Identify which cell holds the provided text, then report its (X, Y) central coordinate. 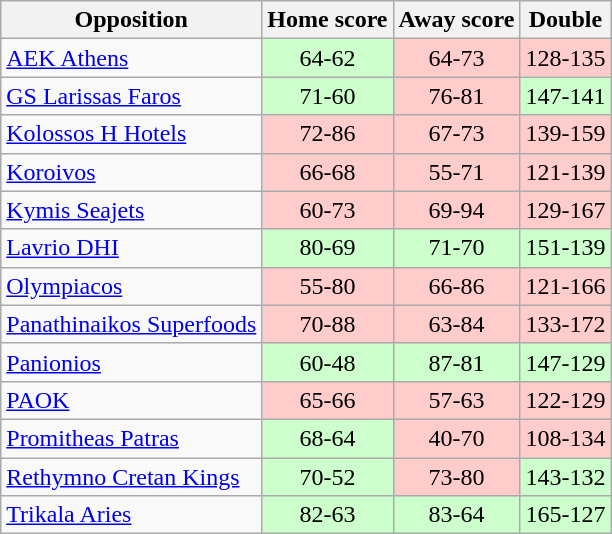
71-60 (328, 96)
55-71 (456, 172)
108-134 (566, 438)
70-88 (328, 324)
Rethymno Cretan Kings (132, 477)
87-81 (456, 362)
Olympiacos (132, 286)
Panionios (132, 362)
40-70 (456, 438)
55-80 (328, 286)
80-69 (328, 248)
64-73 (456, 58)
151-139 (566, 248)
PAOK (132, 400)
122-129 (566, 400)
76-81 (456, 96)
Kymis Seajets (132, 210)
129-167 (566, 210)
69-94 (456, 210)
Away score (456, 20)
AEK Athens (132, 58)
121-139 (566, 172)
Panathinaikos Superfoods (132, 324)
83-64 (456, 515)
67-73 (456, 134)
121-166 (566, 286)
128-135 (566, 58)
Lavrio DHI (132, 248)
63-84 (456, 324)
Opposition (132, 20)
82-63 (328, 515)
Koroivos (132, 172)
68-64 (328, 438)
Trikala Aries (132, 515)
GS Larissas Faros (132, 96)
147-141 (566, 96)
Home score (328, 20)
139-159 (566, 134)
147-129 (566, 362)
66-86 (456, 286)
71-70 (456, 248)
72-86 (328, 134)
133-172 (566, 324)
165-127 (566, 515)
73-80 (456, 477)
Kolossos H Hotels (132, 134)
143-132 (566, 477)
65-66 (328, 400)
Promitheas Patras (132, 438)
66-68 (328, 172)
70-52 (328, 477)
57-63 (456, 400)
60-73 (328, 210)
60-48 (328, 362)
64-62 (328, 58)
Double (566, 20)
